Detect which cell encompasses the target text, then output its [X, Y] center coordinate. 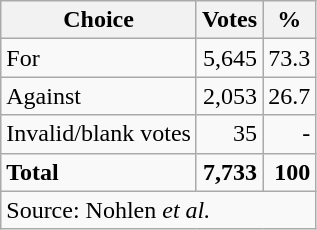
Source: Nohlen et al. [158, 210]
2,053 [229, 96]
% [290, 20]
Against [99, 96]
For [99, 58]
Choice [99, 20]
100 [290, 172]
73.3 [290, 58]
26.7 [290, 96]
- [290, 134]
5,645 [229, 58]
7,733 [229, 172]
Invalid/blank votes [99, 134]
Votes [229, 20]
Total [99, 172]
35 [229, 134]
